Extract the (x, y) coordinate from the center of the cell holding the provided text.  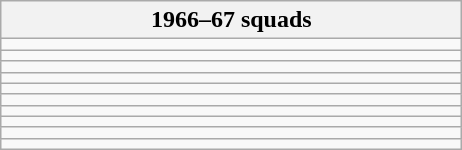
1966–67 squads (232, 20)
